Determine the [X, Y] coordinate at the center of the cell enclosing the given text.  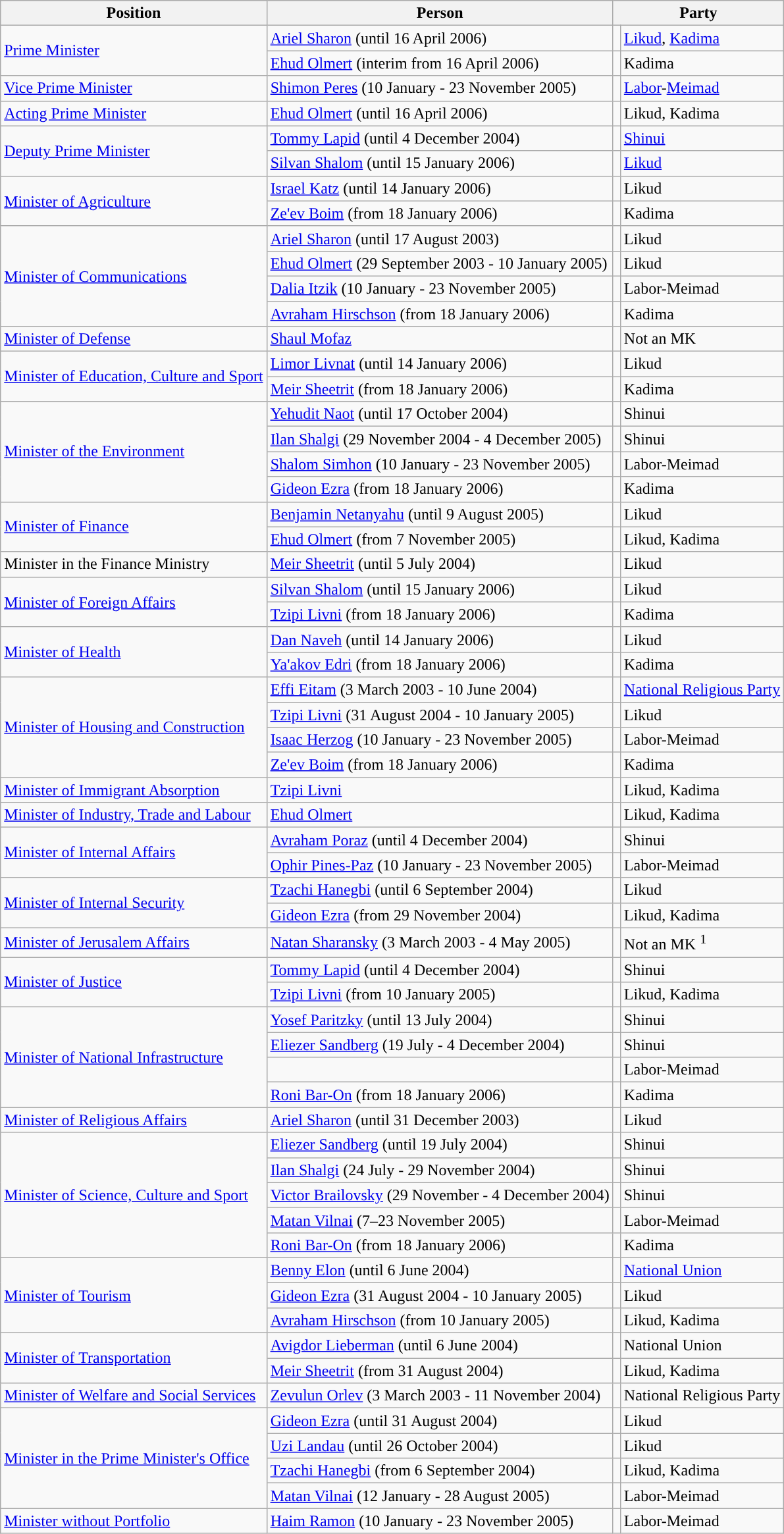
Acting Prime Minister [134, 113]
Benny Elon (until 6 June 2004) [440, 1270]
Minister of Justice [134, 982]
Minister of Internal Security [134, 903]
Minister of Industry, Trade and Labour [134, 815]
Ya'akov Edri (from 18 January 2006) [440, 664]
Position [134, 13]
Party [698, 13]
Tzipi Livni (from 18 January 2006) [440, 614]
Ophir Pines-Paz (10 January - 23 November 2005) [440, 865]
Zevulun Orlev (3 March 2003 - 11 November 2004) [440, 1396]
Shimon Peres (10 January - 23 November 2005) [440, 88]
Minister of Transportation [134, 1358]
Tzipi Livni [440, 790]
Uzi Landau (until 26 October 2004) [440, 1446]
Prime Minister [134, 51]
Matan Vilnai (7–23 November 2005) [440, 1220]
Minister of Immigrant Absorption [134, 790]
Eliezer Sandberg (until 19 July 2004) [440, 1145]
Meir Sheetrit (from 31 August 2004) [440, 1371]
Not an MK [702, 339]
Minister of National Infrastructure [134, 1057]
Isaac Herzog (10 January - 23 November 2005) [440, 740]
Tzachi Hanegbi (from 6 September 2004) [440, 1471]
Israel Katz (until 14 January 2006) [440, 188]
Minister of Education, Culture and Sport [134, 377]
Yehudit Naot (until 17 October 2004) [440, 414]
Meir Sheetrit (from 18 January 2006) [440, 389]
Yosef Paritzky (until 13 July 2004) [440, 1020]
Avraham Poraz (until 4 December 2004) [440, 840]
Effi Eitam (3 March 2003 - 10 June 2004) [440, 689]
Shalom Simhon (10 January - 23 November 2005) [440, 464]
Ariel Sharon (until 31 December 2003) [440, 1120]
Benjamin Netanyahu (until 9 August 2005) [440, 514]
Gideon Ezra (31 August 2004 - 10 January 2005) [440, 1295]
Gideon Ezra (from 18 January 2006) [440, 489]
Tzipi Livni (from 10 January 2005) [440, 995]
Minister of the Environment [134, 452]
Matan Vilnai (12 January - 28 August 2005) [440, 1496]
Minister of Agriculture [134, 201]
Limor Livnat (until 14 January 2006) [440, 364]
Haim Ramon (10 January - 23 November 2005) [440, 1521]
Avraham Hirschson (from 18 January 2006) [440, 314]
Minister of Internal Affairs [134, 853]
Deputy Prime Minister [134, 151]
Minister of Welfare and Social Services [134, 1396]
Victor Brailovsky (29 November - 4 December 2004) [440, 1195]
Avraham Hirschson (from 10 January 2005) [440, 1320]
Ehud Olmert [440, 815]
Ariel Sharon (until 17 August 2003) [440, 238]
Eliezer Sandberg (19 July - 4 December 2004) [440, 1045]
Meir Sheetrit (until 5 July 2004) [440, 564]
Minister of Housing and Construction [134, 727]
Ehud Olmert (from 7 November 2005) [440, 539]
Minister of Communications [134, 276]
Natan Sharansky (3 March 2003 - 4 May 2005) [440, 943]
Ariel Sharon (until 16 April 2006) [440, 38]
Ehud Olmert (until 16 April 2006) [440, 113]
Minister of Religious Affairs [134, 1120]
Ilan Shalgi (24 July - 29 November 2004) [440, 1170]
Not an MK 1 [702, 943]
Dalia Itzik (10 January - 23 November 2005) [440, 288]
Minister without Portfolio [134, 1521]
Ilan Shalgi (29 November 2004 - 4 December 2005) [440, 439]
Dan Naveh (until 14 January 2006) [440, 639]
Gideon Ezra (until 31 August 2004) [440, 1421]
Minister of Finance [134, 527]
Minister of Science, Culture and Sport [134, 1195]
Ehud Olmert (29 September 2003 - 10 January 2005) [440, 263]
Person [440, 13]
Vice Prime Minister [134, 88]
Shaul Mofaz [440, 339]
Ehud Olmert (interim from 16 April 2006) [440, 63]
Minister of Jerusalem Affairs [134, 943]
Minister of Health [134, 652]
Minister in the Prime Minister's Office [134, 1458]
Minister of Defense [134, 339]
Gideon Ezra (from 29 November 2004) [440, 915]
Tzipi Livni (31 August 2004 - 10 January 2005) [440, 714]
Minister of Tourism [134, 1295]
Minister in the Finance Ministry [134, 564]
Tzachi Hanegbi (until 6 September 2004) [440, 890]
Avigdor Lieberman (until 6 June 2004) [440, 1346]
Minister of Foreign Affairs [134, 602]
